Detect which cell encompasses the target text, then output its (x, y) center coordinate. 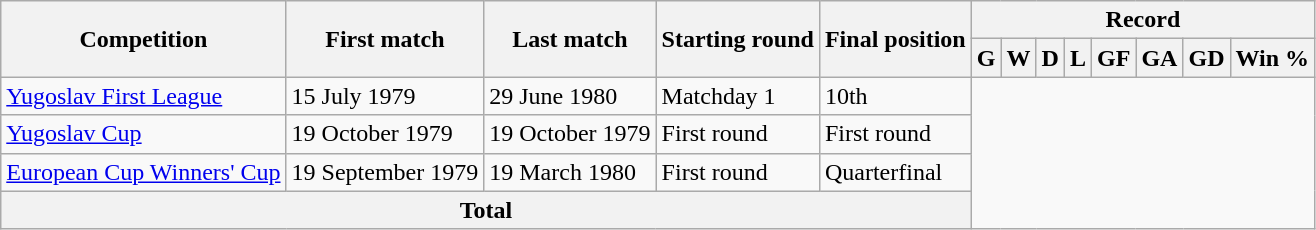
GD (1206, 58)
G (986, 58)
Win % (1272, 58)
Competition (144, 39)
Total (486, 210)
GA (1160, 58)
Starting round (738, 39)
19 September 1979 (385, 172)
Yugoslav First League (144, 96)
Final position (895, 39)
15 July 1979 (385, 96)
W (1018, 58)
European Cup Winners' Cup (144, 172)
Last match (570, 39)
Record (1142, 20)
19 March 1980 (570, 172)
Yugoslav Cup (144, 134)
29 June 1980 (570, 96)
Matchday 1 (738, 96)
Quarterfinal (895, 172)
L (1078, 58)
GF (1113, 58)
First match (385, 39)
D (1050, 58)
10th (895, 96)
